Identify which cell holds the provided text, then report its (X, Y) central coordinate. 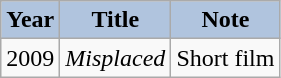
Note (226, 20)
Short film (226, 58)
Title (116, 20)
2009 (30, 58)
Misplaced (116, 58)
Year (30, 20)
